Output the (X, Y) coordinate of the center of the cell containing the given text.  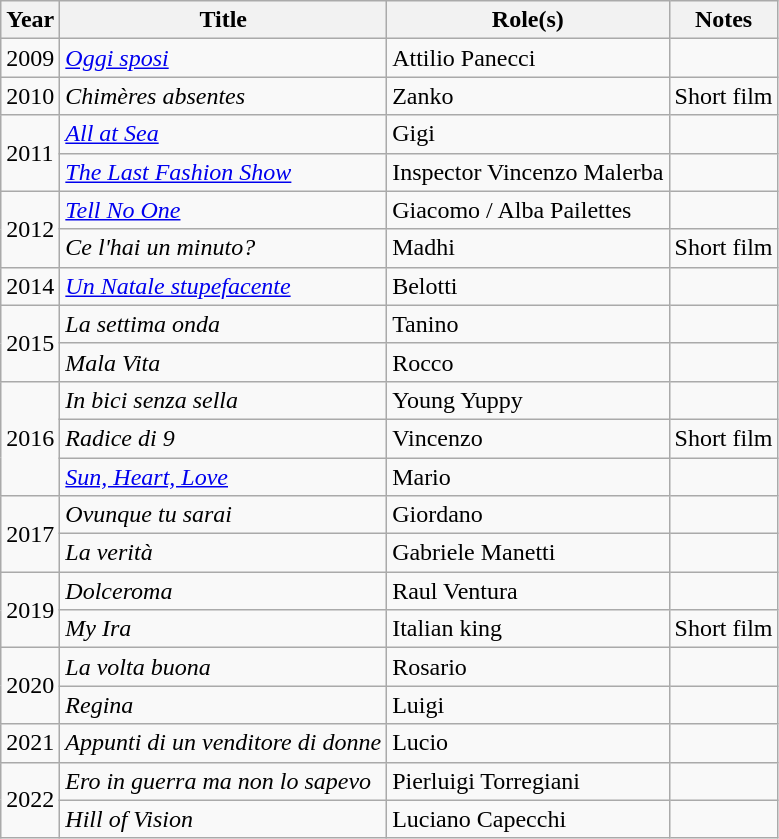
2020 (30, 686)
Hill of Vision (224, 819)
2012 (30, 229)
Radice di 9 (224, 438)
Gigi (528, 134)
Sun, Heart, Love (224, 477)
In bici senza sella (224, 400)
2019 (30, 610)
Ero in guerra ma non lo sapevo (224, 781)
La verità (224, 553)
Ce l'hai un minuto? (224, 248)
Giacomo / Alba Pailettes (528, 210)
Raul Ventura (528, 591)
Belotti (528, 286)
Dolceroma (224, 591)
Mario (528, 477)
Rocco (528, 362)
Giordano (528, 515)
Oggi sposi (224, 58)
Notes (724, 20)
Zanko (528, 96)
2017 (30, 534)
Ovunque tu sarai (224, 515)
Regina (224, 705)
Appunti di un venditore di donne (224, 743)
Role(s) (528, 20)
Un Natale stupefacente (224, 286)
Pierluigi Torregiani (528, 781)
Year (30, 20)
2021 (30, 743)
Tanino (528, 324)
Young Yuppy (528, 400)
Chimères absentes (224, 96)
2011 (30, 153)
La volta buona (224, 667)
2010 (30, 96)
2015 (30, 343)
Gabriele Manetti (528, 553)
Lucio (528, 743)
Mala Vita (224, 362)
2009 (30, 58)
Tell No One (224, 210)
Attilio Panecci (528, 58)
Madhi (528, 248)
La settima onda (224, 324)
The Last Fashion Show (224, 172)
2022 (30, 800)
2014 (30, 286)
Vincenzo (528, 438)
Inspector Vincenzo Malerba (528, 172)
Luciano Capecchi (528, 819)
Rosario (528, 667)
Luigi (528, 705)
2016 (30, 438)
All at Sea (224, 134)
Title (224, 20)
My Ira (224, 629)
Italian king (528, 629)
